Return the (X, Y) coordinate for the center point of the cell that contains the specified text.  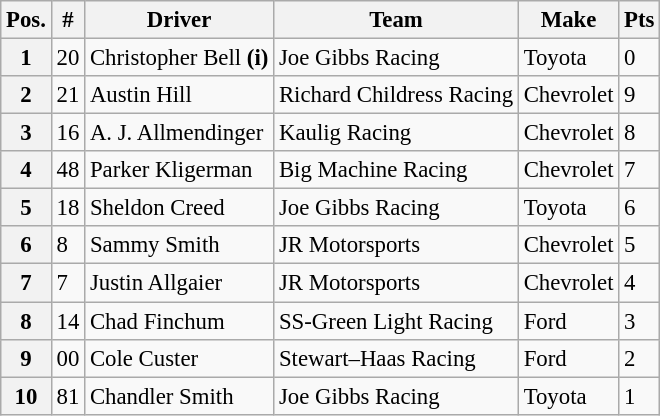
Kaulig Racing (396, 133)
21 (68, 95)
Justin Allgaier (180, 283)
Team (396, 20)
18 (68, 208)
Pos. (26, 20)
0 (640, 58)
14 (68, 321)
Sammy Smith (180, 245)
Big Machine Racing (396, 170)
Pts (640, 20)
A. J. Allmendinger (180, 133)
Driver (180, 20)
48 (68, 170)
20 (68, 58)
# (68, 20)
Chandler Smith (180, 396)
Chad Finchum (180, 321)
Stewart–Haas Racing (396, 358)
Make (568, 20)
81 (68, 396)
Cole Custer (180, 358)
Richard Childress Racing (396, 95)
SS-Green Light Racing (396, 321)
10 (26, 396)
Austin Hill (180, 95)
Christopher Bell (i) (180, 58)
Sheldon Creed (180, 208)
16 (68, 133)
Parker Kligerman (180, 170)
00 (68, 358)
